Determine the [X, Y] coordinate at the center of the cell enclosing the given text.  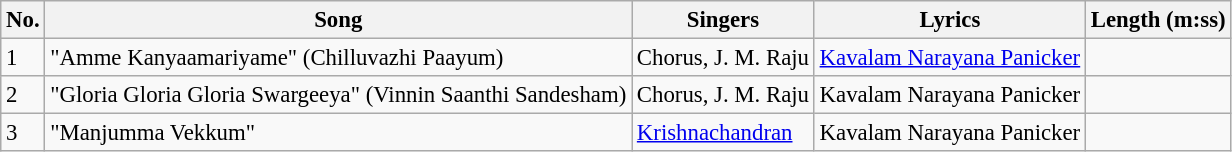
"Gloria Gloria Gloria Swargeeya" (Vinnin Saanthi Sandesham) [338, 95]
No. [23, 20]
"Manjumma Vekkum" [338, 133]
1 [23, 58]
Krishnachandran [724, 133]
3 [23, 133]
Length (m:ss) [1158, 20]
2 [23, 95]
Singers [724, 20]
Lyrics [950, 20]
Song [338, 20]
"Amme Kanyaamariyame" (Chilluvazhi Paayum) [338, 58]
